Capture the cell that displays the provided text and extract its (X, Y) central coordinate. 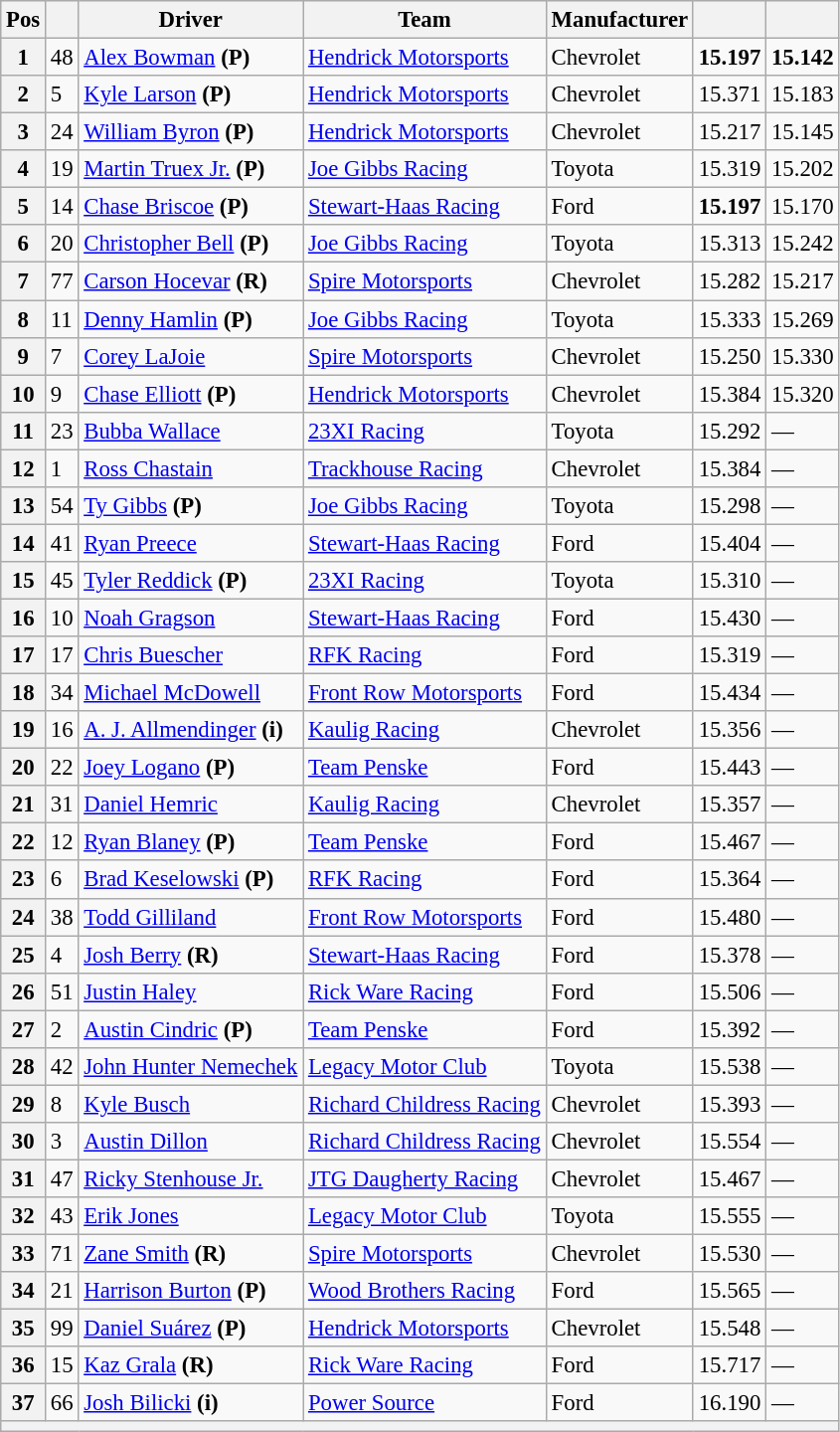
Kyle Busch (191, 1104)
Martin Truex Jr. (P) (191, 169)
Harrison Burton (P) (191, 1291)
13 (24, 506)
18 (24, 693)
41 (62, 543)
Ryan Preece (191, 543)
Chase Elliott (P) (191, 394)
35 (24, 1329)
15.434 (730, 693)
15.393 (730, 1104)
Ricky Stenhouse Jr. (191, 1178)
JTG Daugherty Racing (425, 1178)
15.313 (730, 244)
Chris Buescher (191, 655)
26 (24, 991)
48 (62, 58)
Joey Logano (P) (191, 768)
Ty Gibbs (P) (191, 506)
42 (62, 1067)
15.443 (730, 768)
Kaz Grala (R) (191, 1365)
15.145 (803, 132)
Michael McDowell (191, 693)
77 (62, 281)
37 (24, 1403)
Driver (191, 20)
15.392 (730, 1029)
Alex Bowman (P) (191, 58)
Todd Gilliland (191, 917)
15.378 (730, 955)
Team (425, 20)
Austin Dillon (191, 1142)
Corey LaJoie (191, 356)
Bubba Wallace (191, 431)
71 (62, 1254)
47 (62, 1178)
15.371 (730, 94)
15.548 (730, 1329)
51 (62, 991)
15.356 (730, 730)
15.430 (730, 618)
28 (24, 1067)
Tyler Reddick (P) (191, 581)
15.480 (730, 917)
66 (62, 1403)
Josh Bilicki (i) (191, 1403)
Daniel Suárez (P) (191, 1329)
15.538 (730, 1067)
Wood Brothers Racing (425, 1291)
43 (62, 1216)
Zane Smith (R) (191, 1254)
15.242 (803, 244)
15.170 (803, 207)
36 (24, 1365)
Noah Gragson (191, 618)
33 (24, 1254)
15.364 (730, 880)
15.333 (730, 319)
25 (24, 955)
Chase Briscoe (P) (191, 207)
Josh Berry (R) (191, 955)
15.565 (730, 1291)
Denny Hamlin (P) (191, 319)
15.554 (730, 1142)
John Hunter Nemechek (191, 1067)
Pos (24, 20)
15.717 (730, 1365)
15.202 (803, 169)
Manufacturer (619, 20)
Carson Hocevar (R) (191, 281)
Daniel Hemric (191, 805)
15.320 (803, 394)
29 (24, 1104)
Ross Chastain (191, 468)
99 (62, 1329)
15.530 (730, 1254)
Ryan Blaney (P) (191, 842)
Brad Keselowski (P) (191, 880)
16.190 (730, 1403)
Justin Haley (191, 991)
54 (62, 506)
Trackhouse Racing (425, 468)
15.404 (730, 543)
15.555 (730, 1216)
15.357 (730, 805)
Erik Jones (191, 1216)
15.269 (803, 319)
38 (62, 917)
15.310 (730, 581)
15.330 (803, 356)
15.183 (803, 94)
15.506 (730, 991)
Austin Cindric (P) (191, 1029)
32 (24, 1216)
Power Source (425, 1403)
A. J. Allmendinger (i) (191, 730)
William Byron (P) (191, 132)
27 (24, 1029)
15.142 (803, 58)
15.292 (730, 431)
Christopher Bell (P) (191, 244)
15.298 (730, 506)
45 (62, 581)
30 (24, 1142)
15.250 (730, 356)
15.282 (730, 281)
Kyle Larson (P) (191, 94)
